Detect which cell encompasses the target text, then output its [x, y] center coordinate. 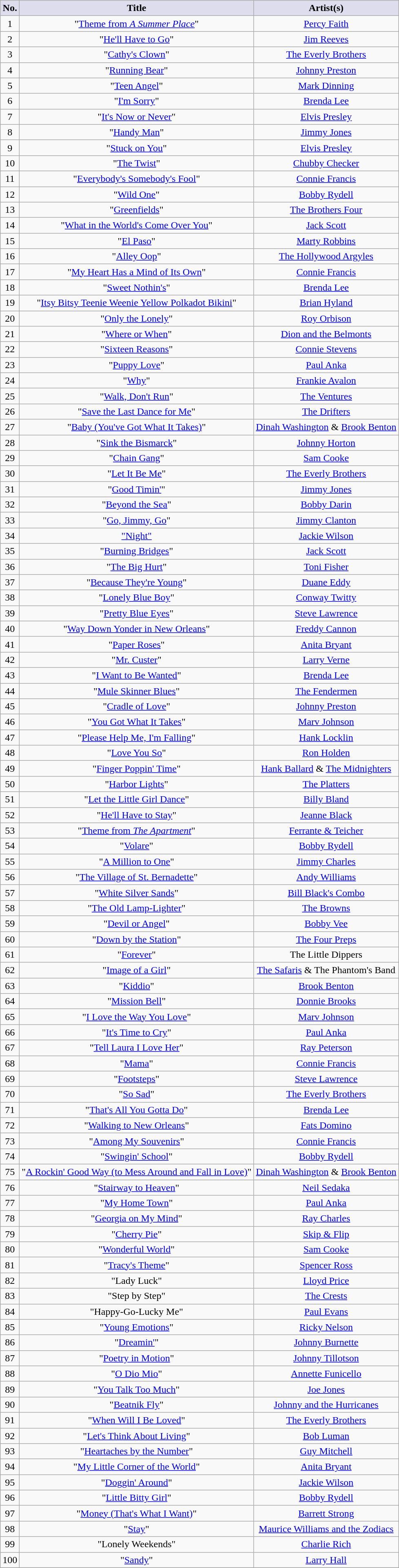
Johnny Horton [326, 442]
2 [10, 39]
39 [10, 613]
94 [10, 1467]
57 [10, 892]
"Paper Roses" [137, 644]
"Mule Skinner Blues" [137, 691]
Marty Robbins [326, 241]
The Four Preps [326, 939]
"Baby (You've Got What It Takes)" [137, 427]
"It's Time to Cry" [137, 1032]
75 [10, 1172]
"My Home Town" [137, 1203]
"Young Emotions" [137, 1327]
16 [10, 256]
Jim Reeves [326, 39]
89 [10, 1389]
50 [10, 784]
Brian Hyland [326, 303]
23 [10, 365]
Toni Fisher [326, 567]
Bill Black's Combo [326, 892]
"Only the Lonely" [137, 318]
Frankie Avalon [326, 380]
Ray Peterson [326, 1048]
Roy Orbison [326, 318]
The Fendermen [326, 691]
46 [10, 722]
64 [10, 1001]
22 [10, 349]
18 [10, 287]
59 [10, 923]
79 [10, 1234]
"Heartaches by the Number" [137, 1451]
Fats Domino [326, 1125]
Jimmy Clanton [326, 520]
"A Million to One" [137, 861]
44 [10, 691]
12 [10, 194]
"He'll Have to Stay" [137, 815]
97 [10, 1513]
"Kiddio" [137, 986]
54 [10, 846]
8 [10, 132]
"Because They're Young" [137, 582]
100 [10, 1560]
"Let the Little Girl Dance" [137, 799]
"Stairway to Heaven" [137, 1188]
68 [10, 1063]
86 [10, 1343]
"Save the Last Dance for Me" [137, 411]
51 [10, 799]
43 [10, 675]
13 [10, 210]
"Stuck on You" [137, 148]
"Everybody's Somebody's Fool" [137, 179]
88 [10, 1374]
Maurice Williams and the Zodiacs [326, 1529]
63 [10, 986]
"Teen Angel" [137, 86]
Chubby Checker [326, 163]
"Beatnik Fly" [137, 1405]
Duane Eddy [326, 582]
"Cradle of Love" [137, 707]
"Mama" [137, 1063]
Billy Bland [326, 799]
"Little Bitty Girl" [137, 1498]
31 [10, 489]
42 [10, 660]
20 [10, 318]
The Browns [326, 908]
93 [10, 1451]
"Puppy Love" [137, 365]
"Dreamin'" [137, 1343]
"You Talk Too Much" [137, 1389]
Johnny Burnette [326, 1343]
85 [10, 1327]
"Greenfields" [137, 210]
45 [10, 707]
"Pretty Blue Eyes" [137, 613]
Connie Stevens [326, 349]
"Please Help Me, I'm Falling" [137, 738]
"A Rockin' Good Way (to Mess Around and Fall in Love)" [137, 1172]
The Little Dippers [326, 955]
67 [10, 1048]
"Lonely Blue Boy" [137, 598]
60 [10, 939]
62 [10, 970]
90 [10, 1405]
"Devil or Angel" [137, 923]
Spencer Ross [326, 1265]
"I Want to Be Wanted" [137, 675]
33 [10, 520]
"El Paso" [137, 241]
"Beyond the Sea" [137, 505]
"Good Timin'" [137, 489]
"My Little Corner of the World" [137, 1467]
"Sink the Bismarck" [137, 442]
56 [10, 877]
5 [10, 86]
"Theme from The Apartment" [137, 830]
"Alley Oop" [137, 256]
"Stay" [137, 1529]
87 [10, 1358]
32 [10, 505]
70 [10, 1094]
99 [10, 1544]
"Walking to New Orleans" [137, 1125]
91 [10, 1420]
76 [10, 1188]
61 [10, 955]
Annette Funicello [326, 1374]
The Brothers Four [326, 210]
"Step by Step" [137, 1296]
Donnie Brooks [326, 1001]
Andy Williams [326, 877]
21 [10, 334]
30 [10, 474]
Charlie Rich [326, 1544]
Ron Holden [326, 753]
"The Village of St. Bernadette" [137, 877]
"Lady Luck" [137, 1281]
Title [137, 8]
25 [10, 396]
"Among My Souvenirs" [137, 1141]
47 [10, 738]
80 [10, 1250]
The Platters [326, 784]
"I Love the Way You Love" [137, 1017]
"Night" [137, 536]
No. [10, 8]
"So Sad" [137, 1094]
24 [10, 380]
The Hollywood Argyles [326, 256]
Percy Faith [326, 24]
"The Old Lamp-Lighter" [137, 908]
"Let's Think About Living" [137, 1435]
"Walk, Don't Run" [137, 396]
"Doggin' Around" [137, 1482]
"My Heart Has a Mind of Its Own" [137, 272]
Ferrante & Teicher [326, 830]
"I'm Sorry" [137, 101]
92 [10, 1435]
Jimmy Charles [326, 861]
"Swingin' School" [137, 1156]
71 [10, 1110]
Ray Charles [326, 1219]
3 [10, 55]
"That's All You Gotta Do" [137, 1110]
"You Got What It Takes" [137, 722]
28 [10, 442]
66 [10, 1032]
"Harbor Lights" [137, 784]
Barrett Strong [326, 1513]
Dion and the Belmonts [326, 334]
Bob Luman [326, 1435]
Ricky Nelson [326, 1327]
95 [10, 1482]
"Mission Bell" [137, 1001]
65 [10, 1017]
78 [10, 1219]
26 [10, 411]
The Crests [326, 1296]
49 [10, 769]
96 [10, 1498]
37 [10, 582]
"The Twist" [137, 163]
"Poetry in Motion" [137, 1358]
"Chain Gang" [137, 458]
Freddy Cannon [326, 629]
"Wonderful World" [137, 1250]
82 [10, 1281]
"Love You So" [137, 753]
"What in the World's Come Over You" [137, 225]
"Tracy's Theme" [137, 1265]
"Theme from A Summer Place" [137, 24]
83 [10, 1296]
52 [10, 815]
"Handy Man" [137, 132]
Johnny Tillotson [326, 1358]
Joe Jones [326, 1389]
55 [10, 861]
"White Silver Sands" [137, 892]
11 [10, 179]
40 [10, 629]
Guy Mitchell [326, 1451]
Brook Benton [326, 986]
Artist(s) [326, 8]
48 [10, 753]
The Safaris & The Phantom's Band [326, 970]
"Happy-Go-Lucky Me" [137, 1312]
98 [10, 1529]
"O Dio Mio" [137, 1374]
Bobby Darin [326, 505]
"Sandy" [137, 1560]
Mark Dinning [326, 86]
34 [10, 536]
"Wild One" [137, 194]
41 [10, 644]
"Down by the Station" [137, 939]
72 [10, 1125]
"Lonely Weekends" [137, 1544]
27 [10, 427]
84 [10, 1312]
Skip & Flip [326, 1234]
"The Big Hurt" [137, 567]
17 [10, 272]
58 [10, 908]
"Sixteen Reasons" [137, 349]
38 [10, 598]
"Georgia on My Mind" [137, 1219]
"Cathy's Clown" [137, 55]
19 [10, 303]
"Mr. Custer" [137, 660]
36 [10, 567]
Paul Evans [326, 1312]
"When Will I Be Loved" [137, 1420]
"Running Bear" [137, 70]
Bobby Vee [326, 923]
7 [10, 117]
"Why" [137, 380]
Hank Locklin [326, 738]
The Drifters [326, 411]
29 [10, 458]
Neil Sedaka [326, 1188]
"Burning Bridges" [137, 551]
"Itsy Bitsy Teenie Weenie Yellow Polkadot Bikini" [137, 303]
"Where or When" [137, 334]
"Let It Be Me" [137, 474]
"Money (That's What I Want)" [137, 1513]
"Volare" [137, 846]
73 [10, 1141]
14 [10, 225]
4 [10, 70]
"Footsteps" [137, 1079]
77 [10, 1203]
"Finger Poppin' Time" [137, 769]
Larry Verne [326, 660]
6 [10, 101]
"It's Now or Never" [137, 117]
74 [10, 1156]
15 [10, 241]
The Ventures [326, 396]
Johnny and the Hurricanes [326, 1405]
"Cherry Pie" [137, 1234]
1 [10, 24]
Lloyd Price [326, 1281]
Larry Hall [326, 1560]
10 [10, 163]
"Way Down Yonder in New Orleans" [137, 629]
"Tell Laura I Love Her" [137, 1048]
"He'll Have to Go" [137, 39]
"Forever" [137, 955]
9 [10, 148]
53 [10, 830]
"Go, Jimmy, Go" [137, 520]
Conway Twitty [326, 598]
81 [10, 1265]
69 [10, 1079]
Hank Ballard & The Midnighters [326, 769]
35 [10, 551]
"Image of a Girl" [137, 970]
"Sweet Nothin's" [137, 287]
Jeanne Black [326, 815]
